Return [x, y] of the center of cell containing provided text 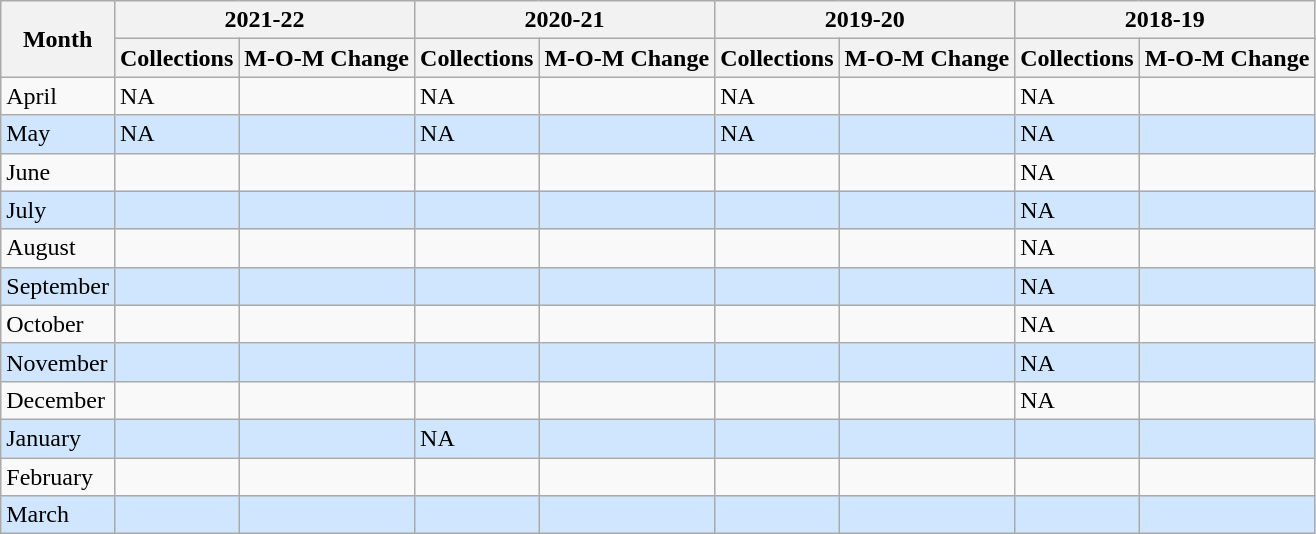
February [58, 477]
Month [58, 39]
September [58, 286]
March [58, 515]
January [58, 438]
2020-21 [565, 20]
May [58, 134]
2019-20 [865, 20]
2021-22 [264, 20]
November [58, 362]
April [58, 96]
July [58, 210]
December [58, 400]
October [58, 324]
June [58, 172]
August [58, 248]
2018-19 [1165, 20]
